Capture the cell that displays the provided text and extract its (X, Y) central coordinate. 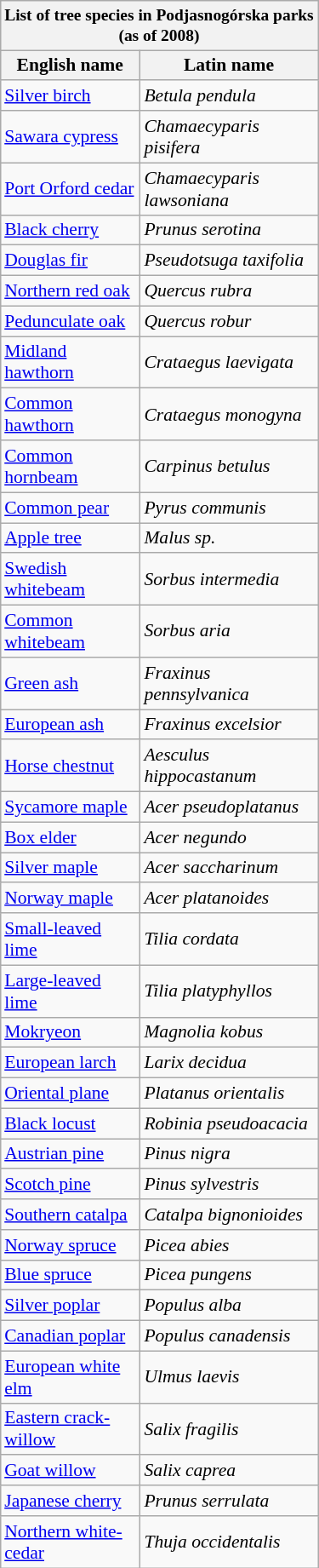
Populus canadensis (228, 1335)
Robinia pseudoacacia (228, 1123)
Silver birch (70, 95)
Green ash (70, 683)
Quercus rubra (228, 290)
Malus sp. (228, 538)
Common hawthorn (70, 414)
Austrian pine (70, 1154)
Scotch pine (70, 1184)
Aesculus hippocastanum (228, 765)
Pyrus communis (228, 508)
Douglas fir (70, 261)
Common hornbeam (70, 467)
Carpinus betulus (228, 467)
Oriental plane (70, 1093)
Ulmus laevis (228, 1376)
European ash (70, 725)
Common whitebeam (70, 630)
Chamaecyparis lawsoniana (228, 189)
Mokryeon (70, 1032)
Midland hawthorn (70, 363)
Catalpa bignonioides (228, 1215)
Populus alba (228, 1306)
Acer pseudoplatanus (228, 807)
Tilia platyphyllos (228, 991)
English name (70, 66)
List of tree species in Podjasnogórska parks (as of 2008) (159, 26)
Black locust (70, 1123)
Large-leaved lime (70, 991)
Betula pendula (228, 95)
Silver maple (70, 868)
Japanese cherry (70, 1501)
Chamaecyparis pisifera (228, 136)
Swedish whitebeam (70, 579)
Horse chestnut (70, 765)
Acer saccharinum (228, 868)
Sawara cypress (70, 136)
European larch (70, 1063)
Prunus serrulata (228, 1501)
Crataegus monogyna (228, 414)
Eastern crack-willow (70, 1429)
Fraxinus excelsior (228, 725)
Sycamore maple (70, 807)
Port Orford cedar (70, 189)
Norway maple (70, 898)
Pedunculate oak (70, 321)
Black cherry (70, 230)
Canadian poplar (70, 1335)
Small-leaved lime (70, 939)
Crataegus laevigata (228, 363)
Norway spruce (70, 1244)
Sorbus intermedia (228, 579)
Quercus robur (228, 321)
Latin name (228, 66)
Fraxinus pennsylvanica (228, 683)
Blue spruce (70, 1275)
Northern red oak (70, 290)
Salix fragilis (228, 1429)
Acer platanoides (228, 898)
Sorbus aria (228, 630)
Apple tree (70, 538)
Pseudotsuga taxifolia (228, 261)
European white elm (70, 1376)
Tilia cordata (228, 939)
Salix caprea (228, 1470)
Common pear (70, 508)
Acer negundo (228, 837)
Picea pungens (228, 1275)
Pinus sylvestris (228, 1184)
Southern catalpa (70, 1215)
Prunus serotina (228, 230)
Goat willow (70, 1470)
Picea abies (228, 1244)
Magnolia kobus (228, 1032)
Pinus nigra (228, 1154)
Northern white-cedar (70, 1542)
Larix decidua (228, 1063)
Silver poplar (70, 1306)
Platanus orientalis (228, 1093)
Box elder (70, 837)
Thuja occidentalis (228, 1542)
